Locate the cell with the specified text and output its [X, Y] center coordinate. 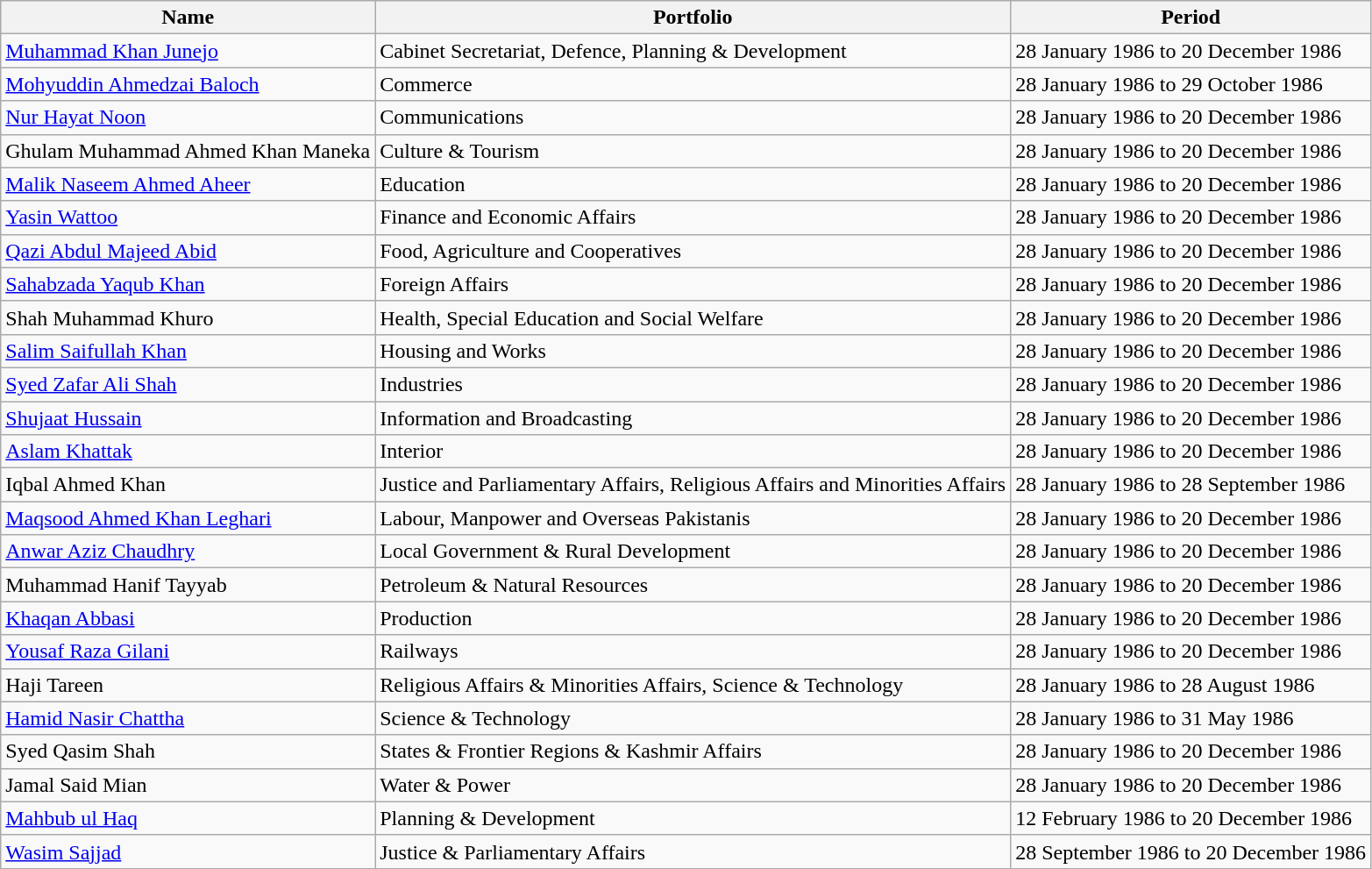
Finance and Economic Affairs [693, 217]
Haji Tareen [188, 685]
Planning & Development [693, 818]
Education [693, 184]
Food, Agriculture and Cooperatives [693, 251]
28 September 1986 to 20 December 1986 [1191, 851]
Syed Qasim Shah [188, 751]
Railways [693, 652]
Jamal Said Mian [188, 785]
Anwar Aziz Chaudhry [188, 552]
Shujaat Hussain [188, 418]
Interior [693, 452]
Health, Special Education and Social Welfare [693, 317]
Cabinet Secretariat, Defence, Planning & Development [693, 51]
Mahbub ul Haq [188, 818]
28 January 1986 to 31 May 1986 [1191, 718]
Religious Affairs & Minorities Affairs, Science & Technology [693, 685]
Commerce [693, 84]
Production [693, 618]
Aslam Khattak [188, 452]
Salim Saifullah Khan [188, 351]
12 February 1986 to 20 December 1986 [1191, 818]
Justice & Parliamentary Affairs [693, 851]
Malik Naseem Ahmed Aheer [188, 184]
Yasin Wattoo [188, 217]
Sahabzada Yaqub Khan [188, 284]
States & Frontier Regions & Kashmir Affairs [693, 751]
Petroleum & Natural Resources [693, 585]
Qazi Abdul Majeed Abid [188, 251]
Information and Broadcasting [693, 418]
Housing and Works [693, 351]
Science & Technology [693, 718]
Syed Zafar Ali Shah [188, 384]
28 January 1986 to 29 October 1986 [1191, 84]
Yousaf Raza Gilani [188, 652]
Justice and Parliamentary Affairs, Religious Affairs and Minorities Affairs [693, 485]
Hamid Nasir Chattha [188, 718]
Water & Power [693, 785]
Period [1191, 18]
Mohyuddin Ahmedzai Baloch [188, 84]
Wasim Sajjad [188, 851]
Foreign Affairs [693, 284]
Ghulam Muhammad Ahmed Khan Maneka [188, 151]
Communications [693, 118]
Name [188, 18]
Shah Muhammad Khuro [188, 317]
28 January 1986 to 28 September 1986 [1191, 485]
Maqsood Ahmed Khan Leghari [188, 518]
Nur Hayat Noon [188, 118]
Khaqan Abbasi [188, 618]
Muhammad Hanif Tayyab [188, 585]
Iqbal Ahmed Khan [188, 485]
Labour, Manpower and Overseas Pakistanis [693, 518]
28 January 1986 to 28 August 1986 [1191, 685]
Local Government & Rural Development [693, 552]
Culture & Tourism [693, 151]
Muhammad Khan Junejo [188, 51]
Industries [693, 384]
Portfolio [693, 18]
